Find where the given text appears and provide that cell's center as (X, Y) coordinate. 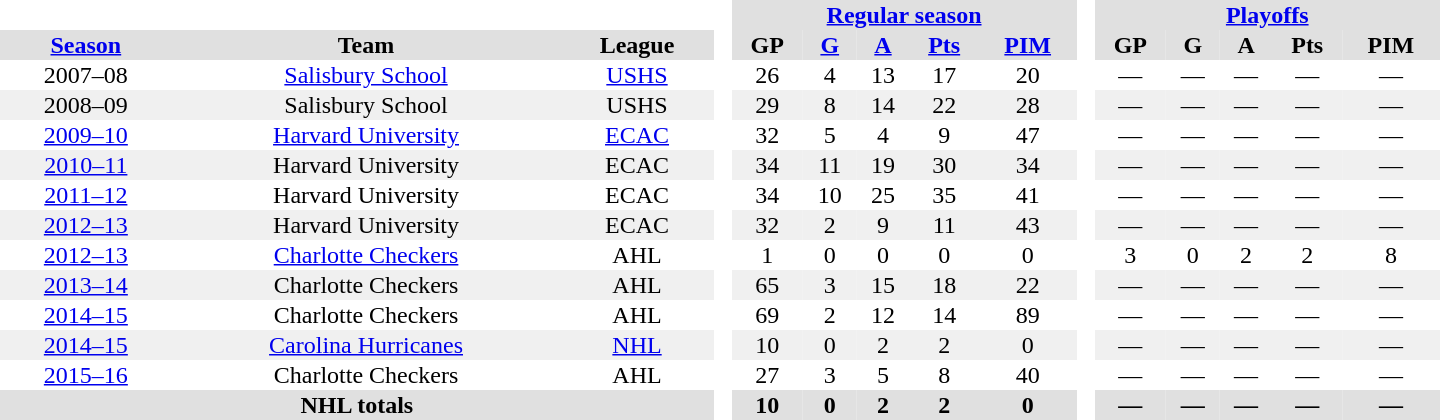
27 (767, 375)
25 (882, 195)
2009–10 (86, 135)
NHL (636, 345)
30 (944, 165)
17 (944, 75)
69 (767, 315)
Carolina Hurricanes (366, 345)
13 (882, 75)
2013–14 (86, 285)
65 (767, 285)
Playoffs (1267, 15)
40 (1028, 375)
League (636, 45)
47 (1028, 135)
41 (1028, 195)
2007–08 (86, 75)
NHL totals (357, 405)
29 (767, 105)
28 (1028, 105)
15 (882, 285)
Regular season (904, 15)
Team (366, 45)
2010–11 (86, 165)
12 (882, 315)
20 (1028, 75)
43 (1028, 225)
19 (882, 165)
1 (767, 255)
26 (767, 75)
35 (944, 195)
2015–16 (86, 375)
2011–12 (86, 195)
18 (944, 285)
Season (86, 45)
2008–09 (86, 105)
89 (1028, 315)
